Scan for the cell matching the given text and deliver its (x, y) coordinate at center. 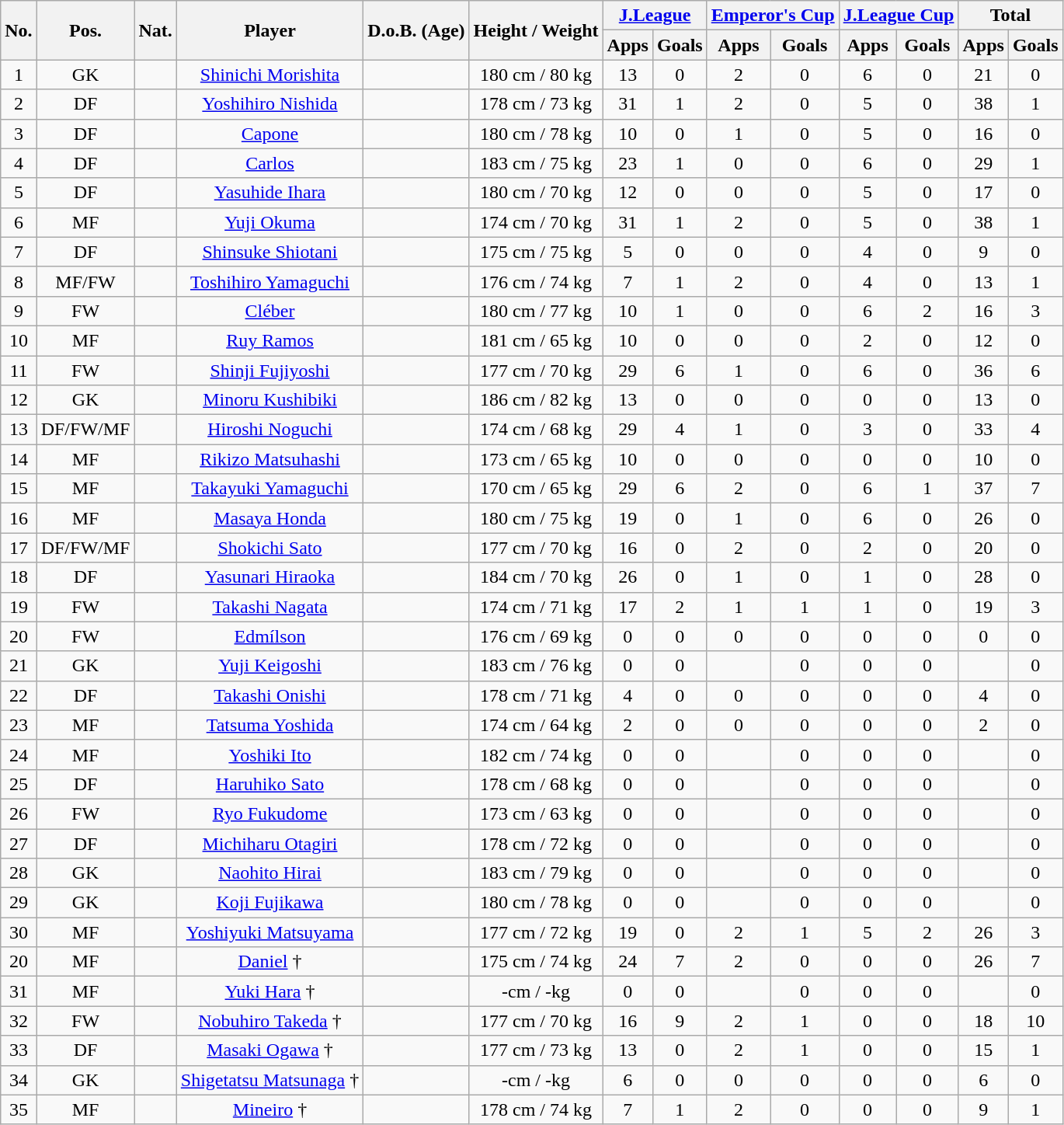
Nobuhiro Takeda † (269, 1021)
178 cm / 72 kg (536, 843)
Player (269, 30)
183 cm / 76 kg (536, 666)
180 cm / 75 kg (536, 518)
175 cm / 75 kg (536, 252)
180 cm / 70 kg (536, 193)
MF/FW (85, 281)
No. (19, 30)
170 cm / 65 kg (536, 489)
174 cm / 70 kg (536, 222)
32 (19, 1021)
176 cm / 74 kg (536, 281)
Haruhiko Sato (269, 784)
Yuki Hara † (269, 991)
173 cm / 63 kg (536, 813)
Toshihiro Yamaguchi (269, 281)
Tatsuma Yoshida (269, 725)
Yoshihiro Nishida (269, 104)
177 cm / 72 kg (536, 932)
Yoshiyuki Matsuyama (269, 932)
Emperor's Cup (773, 16)
Takashi Nagata (269, 607)
22 (19, 695)
Masaki Ogawa † (269, 1050)
Shigetatsu Matsunaga † (269, 1080)
Total (1010, 16)
8 (19, 281)
176 cm / 69 kg (536, 636)
Cléber (269, 311)
Takayuki Yamaguchi (269, 489)
Shinji Fujiyoshi (269, 371)
Mineiro † (269, 1109)
Carlos (269, 163)
Naohito Hirai (269, 873)
J.League (655, 16)
Rikizo Matsuhashi (269, 459)
Yasunari Hiraoka (269, 577)
Pos. (85, 30)
34 (19, 1080)
Yuji Okuma (269, 222)
178 cm / 71 kg (536, 695)
182 cm / 74 kg (536, 754)
27 (19, 843)
186 cm / 82 kg (536, 400)
J.League Cup (899, 16)
178 cm / 68 kg (536, 784)
174 cm / 64 kg (536, 725)
Nat. (155, 30)
D.o.B. (Age) (416, 30)
Ruy Ramos (269, 340)
184 cm / 70 kg (536, 577)
181 cm / 65 kg (536, 340)
Shinsuke Shiotani (269, 252)
178 cm / 73 kg (536, 104)
Minoru Kushibiki (269, 400)
Shokichi Sato (269, 548)
175 cm / 74 kg (536, 962)
Yuji Keigoshi (269, 666)
Koji Fujikawa (269, 903)
11 (19, 371)
25 (19, 784)
Height / Weight (536, 30)
Hiroshi Noguchi (269, 430)
174 cm / 71 kg (536, 607)
Edmílson (269, 636)
Michiharu Otagiri (269, 843)
36 (983, 371)
Daniel † (269, 962)
37 (983, 489)
177 cm / 73 kg (536, 1050)
Shinichi Morishita (269, 75)
183 cm / 75 kg (536, 163)
Capone (269, 134)
35 (19, 1109)
180 cm / 77 kg (536, 311)
Ryo Fukudome (269, 813)
174 cm / 68 kg (536, 430)
178 cm / 74 kg (536, 1109)
Masaya Honda (269, 518)
Yasuhide Ihara (269, 193)
Takashi Onishi (269, 695)
183 cm / 79 kg (536, 873)
30 (19, 932)
14 (19, 459)
180 cm / 80 kg (536, 75)
173 cm / 65 kg (536, 459)
Yoshiki Ito (269, 754)
